Capture the cell that displays the provided text and extract its [x, y] central coordinate. 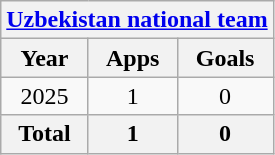
Goals [225, 58]
Year [45, 58]
2025 [45, 96]
Total [45, 134]
Uzbekistan national team [137, 20]
Apps [132, 58]
